Identify which cell holds the provided text, then report its (x, y) central coordinate. 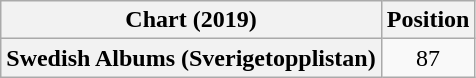
Position (428, 20)
Swedish Albums (Sverigetopplistan) (191, 58)
87 (428, 58)
Chart (2019) (191, 20)
